Return the [x, y] coordinate for the center point of the cell that contains the specified text.  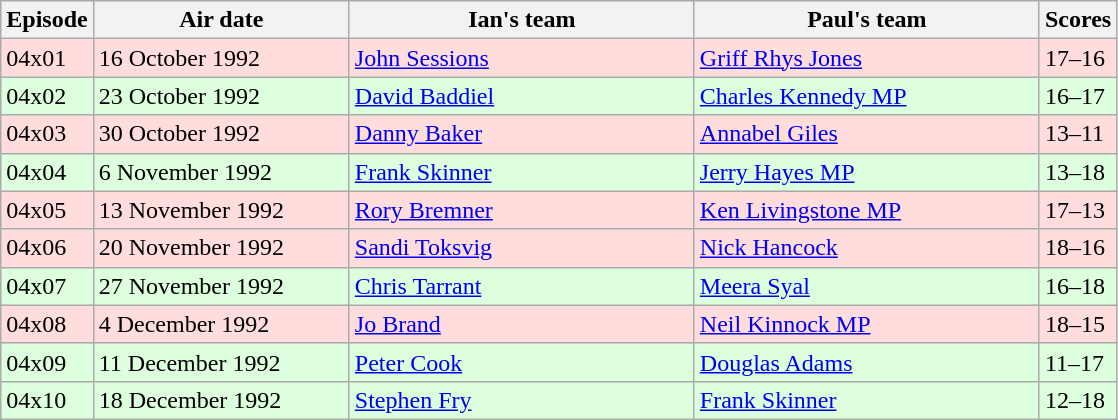
Rory Bremner [522, 210]
18–16 [1078, 248]
04x08 [47, 324]
23 October 1992 [221, 96]
13–18 [1078, 172]
Ken Livingstone MP [866, 210]
04x01 [47, 58]
04x04 [47, 172]
Neil Kinnock MP [866, 324]
04x03 [47, 134]
Griff Rhys Jones [866, 58]
04x02 [47, 96]
04x09 [47, 362]
Ian's team [522, 20]
Scores [1078, 20]
18 December 1992 [221, 400]
13–11 [1078, 134]
Charles Kennedy MP [866, 96]
Danny Baker [522, 134]
17–16 [1078, 58]
11–17 [1078, 362]
Sandi Toksvig [522, 248]
18–15 [1078, 324]
27 November 1992 [221, 286]
04x10 [47, 400]
11 December 1992 [221, 362]
16 October 1992 [221, 58]
Chris Tarrant [522, 286]
12–18 [1078, 400]
17–13 [1078, 210]
30 October 1992 [221, 134]
Peter Cook [522, 362]
Jo Brand [522, 324]
Jerry Hayes MP [866, 172]
Air date [221, 20]
16–17 [1078, 96]
4 December 1992 [221, 324]
Stephen Fry [522, 400]
Douglas Adams [866, 362]
04x06 [47, 248]
Paul's team [866, 20]
04x05 [47, 210]
04x07 [47, 286]
David Baddiel [522, 96]
13 November 1992 [221, 210]
Episode [47, 20]
Meera Syal [866, 286]
16–18 [1078, 286]
6 November 1992 [221, 172]
John Sessions [522, 58]
Nick Hancock [866, 248]
20 November 1992 [221, 248]
Annabel Giles [866, 134]
